From the cell containing the given text, extract its center point as [X, Y] coordinate. 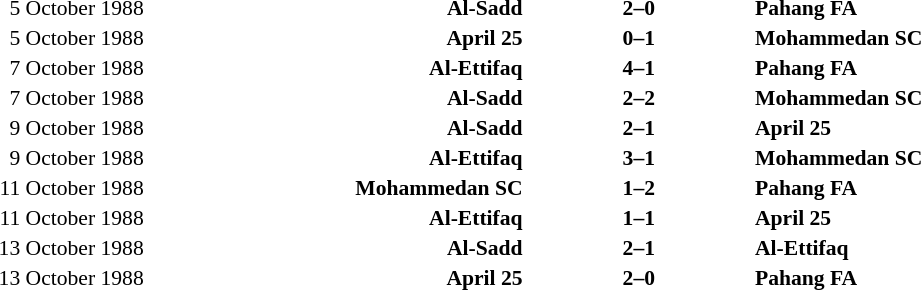
3–1 [639, 158]
1–2 [639, 188]
2–2 [639, 98]
Mohammedan SC [336, 188]
4–1 [639, 68]
0–1 [639, 38]
April 25 [336, 38]
1–1 [639, 218]
